From the cell containing the given text, extract its center point as (X, Y) coordinate. 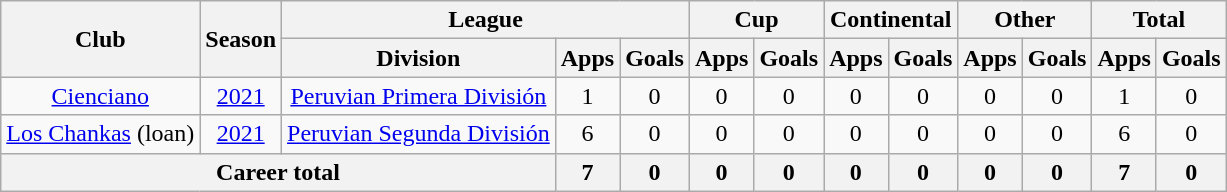
Cienciano (100, 96)
Total (1159, 20)
Cup (756, 20)
Continental (891, 20)
Peruvian Segunda División (419, 134)
Peruvian Primera División (419, 96)
Other (1025, 20)
Season (241, 39)
League (486, 20)
Division (419, 58)
Career total (278, 172)
Club (100, 39)
Los Chankas (loan) (100, 134)
